Detect which cell encompasses the target text, then output its [x, y] center coordinate. 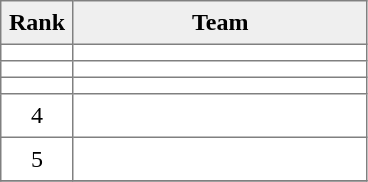
5 [38, 159]
Team [220, 23]
Rank [38, 23]
4 [38, 116]
